Pinpoint the cell where the given text exists, returning its [x, y] midpoint coordinate. 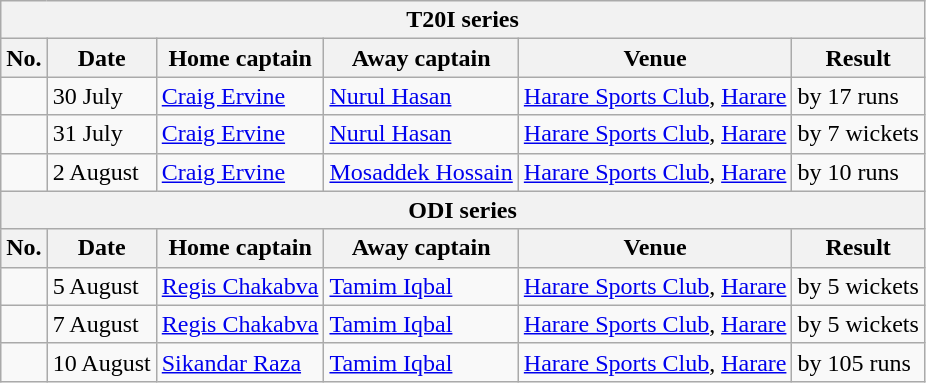
30 July [102, 96]
31 July [102, 134]
by 10 runs [858, 172]
Mosaddek Hossain [421, 172]
2 August [102, 172]
5 August [102, 286]
ODI series [463, 210]
by 17 runs [858, 96]
Sikandar Raza [240, 362]
by 7 wickets [858, 134]
by 105 runs [858, 362]
7 August [102, 324]
10 August [102, 362]
T20I series [463, 20]
